Return the (X, Y) coordinate for the center point of the cell that contains the specified text.  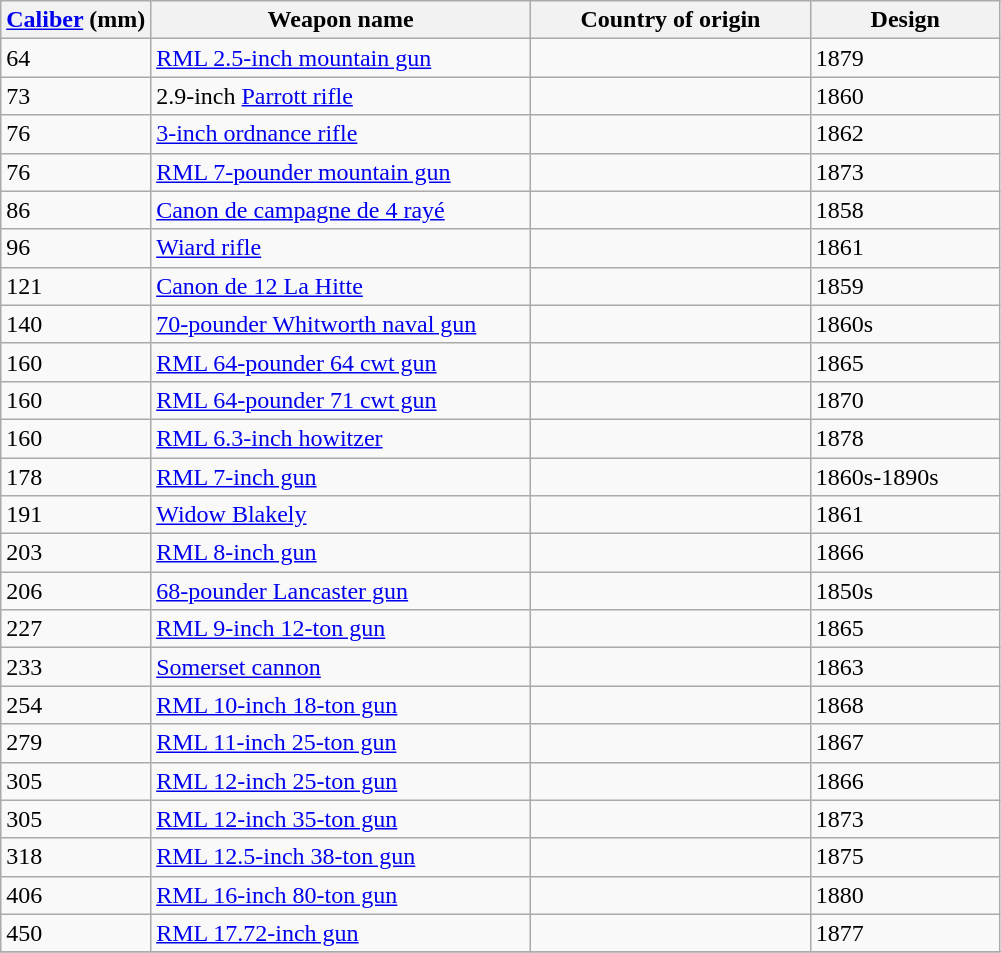
1879 (905, 58)
1868 (905, 705)
1858 (905, 210)
Design (905, 20)
Canon de campagne de 4 rayé (341, 210)
233 (76, 667)
2.9-inch Parrott rifle (341, 96)
RML 7-pounder mountain gun (341, 172)
1877 (905, 933)
121 (76, 286)
3-inch ordnance rifle (341, 134)
178 (76, 477)
Weapon name (341, 20)
1870 (905, 400)
Wiard rifle (341, 248)
1875 (905, 857)
68-pounder Lancaster gun (341, 591)
RML 16-inch 80-ton gun (341, 895)
1850s (905, 591)
203 (76, 553)
1878 (905, 438)
RML 17.72-inch gun (341, 933)
1867 (905, 743)
RML 2.5-inch mountain gun (341, 58)
140 (76, 324)
RML 11-inch 25-ton gun (341, 743)
70-pounder Whitworth naval gun (341, 324)
Widow Blakely (341, 515)
279 (76, 743)
1880 (905, 895)
86 (76, 210)
318 (76, 857)
206 (76, 591)
Country of origin (670, 20)
1859 (905, 286)
73 (76, 96)
RML 12-inch 35-ton gun (341, 819)
Somerset cannon (341, 667)
RML 64-pounder 64 cwt gun (341, 362)
406 (76, 895)
227 (76, 629)
RML 12-inch 25-ton gun (341, 781)
1860s (905, 324)
RML 8-inch gun (341, 553)
Caliber (mm) (76, 20)
191 (76, 515)
1862 (905, 134)
450 (76, 933)
96 (76, 248)
1860s-1890s (905, 477)
64 (76, 58)
254 (76, 705)
Canon de 12 La Hitte (341, 286)
RML 6.3-inch howitzer (341, 438)
RML 7-inch gun (341, 477)
RML 12.5-inch 38-ton gun (341, 857)
RML 10-inch 18-ton gun (341, 705)
1860 (905, 96)
1863 (905, 667)
RML 9-inch 12-ton gun (341, 629)
RML 64-pounder 71 cwt gun (341, 400)
